Provide the (x, y) coordinate of the cell's center where the given text is located.  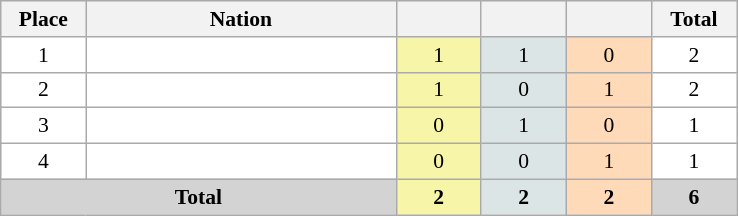
Nation (241, 19)
3 (44, 126)
Place (44, 19)
4 (44, 162)
6 (694, 197)
